Output the [X, Y] coordinate of the center of the cell containing the given text.  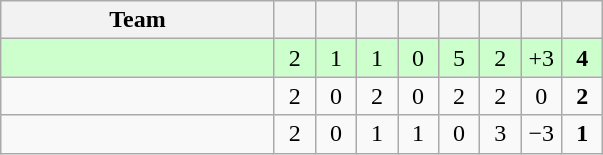
5 [460, 58]
Team [138, 20]
3 [500, 134]
+3 [542, 58]
4 [582, 58]
−3 [542, 134]
